Determine the (X, Y) coordinate at the center of the cell enclosing the given text.  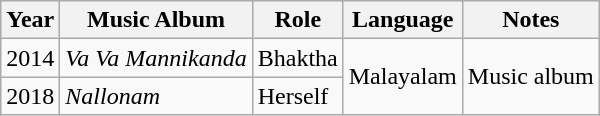
Malayalam (402, 77)
Bhaktha (298, 58)
Notes (530, 20)
Herself (298, 96)
Nallonam (156, 96)
Language (402, 20)
Music Album (156, 20)
2014 (30, 58)
Music album (530, 77)
2018 (30, 96)
Year (30, 20)
Role (298, 20)
Va Va Mannikanda (156, 58)
